Provide the (x, y) coordinate of the cell's center where the given text is located.  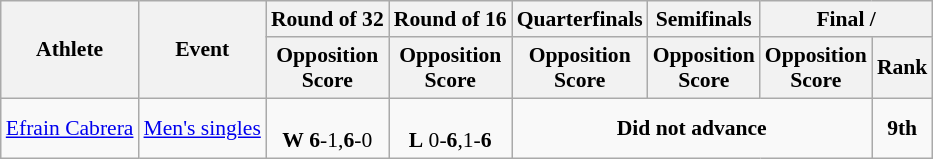
Event (202, 50)
Semifinals (704, 19)
Did not advance (692, 128)
L 0-6,1-6 (450, 128)
Final / (846, 19)
W 6-1,6-0 (328, 128)
Athlete (70, 50)
Round of 32 (328, 19)
Round of 16 (450, 19)
Quarterfinals (580, 19)
Men's singles (202, 128)
Rank (902, 68)
9th (902, 128)
Efrain Cabrera (70, 128)
